Identify which cell holds the provided text, then report its (X, Y) central coordinate. 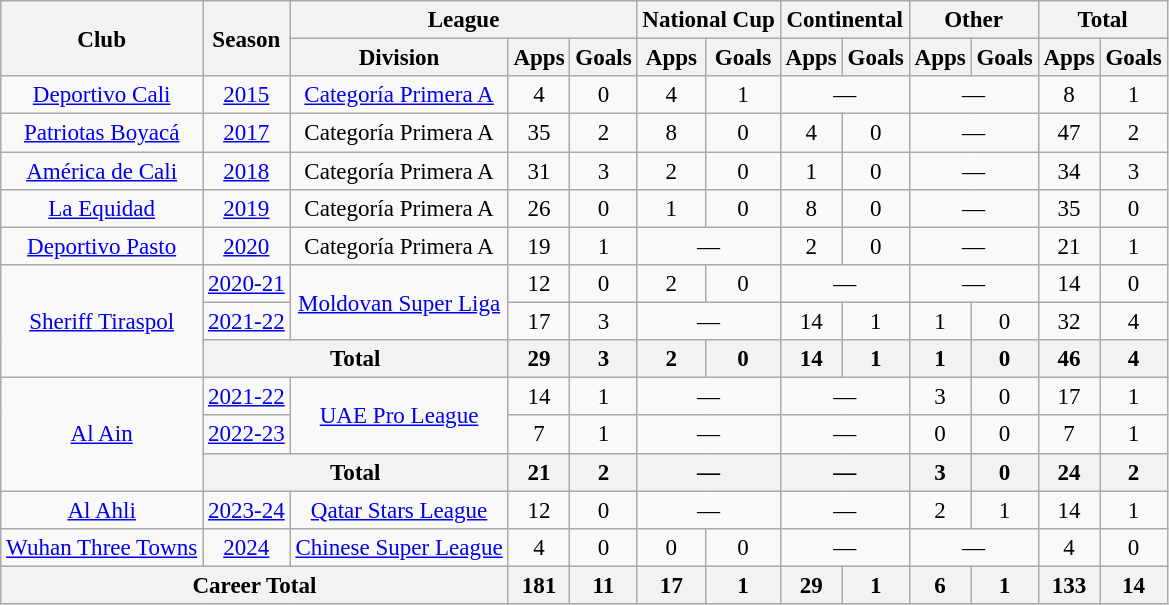
47 (1069, 133)
2020 (246, 246)
Division (399, 58)
32 (1069, 322)
2019 (246, 209)
24 (1069, 472)
Club (102, 38)
National Cup (708, 20)
2018 (246, 171)
19 (539, 246)
La Equidad (102, 209)
26 (539, 209)
Career Total (254, 585)
2024 (246, 548)
Deportivo Pasto (102, 246)
Deportivo Cali (102, 95)
2020-21 (246, 284)
Al Ain (102, 434)
Continental (844, 20)
2022-23 (246, 435)
Wuhan Three Towns (102, 548)
Patriotas Boyacá (102, 133)
11 (604, 585)
América de Cali (102, 171)
181 (539, 585)
34 (1069, 171)
Sheriff Tiraspol (102, 322)
133 (1069, 585)
UAE Pro League (399, 416)
31 (539, 171)
Moldovan Super Liga (399, 302)
2015 (246, 95)
Al Ahli (102, 510)
2017 (246, 133)
6 (940, 585)
2023-24 (246, 510)
League (464, 20)
Chinese Super League (399, 548)
46 (1069, 359)
Season (246, 38)
Other (974, 20)
Qatar Stars League (399, 510)
